Scan for the cell matching the given text and deliver its (x, y) coordinate at center. 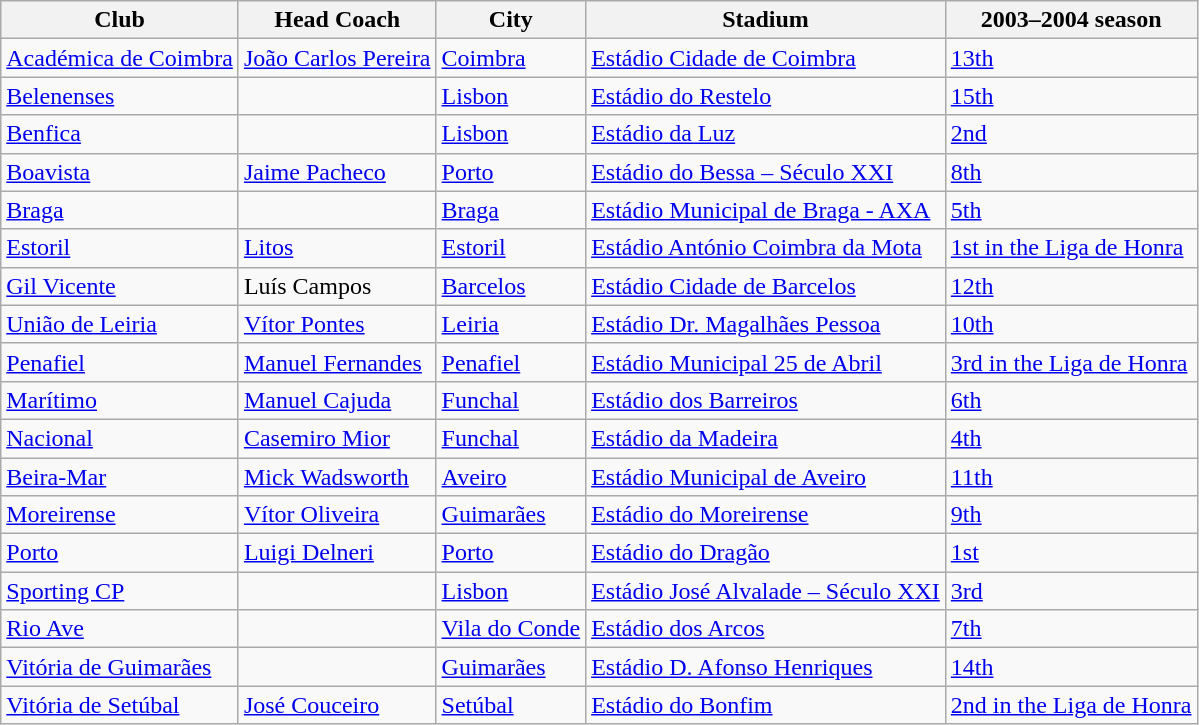
Vítor Pontes (337, 324)
11th (1071, 477)
Estádio dos Arcos (766, 629)
Estádio Cidade de Barcelos (766, 286)
Estádio da Madeira (766, 438)
Benfica (120, 134)
Estádio António Coimbra da Mota (766, 248)
12th (1071, 286)
5th (1071, 210)
City (511, 20)
Vitória de Setúbal (120, 705)
2nd (1071, 134)
José Couceiro (337, 705)
Estádio do Bessa – Século XXI (766, 172)
Estádio Municipal de Braga - AXA (766, 210)
2003–2004 season (1071, 20)
Estádio dos Barreiros (766, 400)
Gil Vicente (120, 286)
Estádio do Dragão (766, 553)
3rd (1071, 591)
João Carlos Pereira (337, 58)
Vila do Conde (511, 629)
10th (1071, 324)
Vitória de Guimarães (120, 667)
7th (1071, 629)
Head Coach (337, 20)
Beira-Mar (120, 477)
Litos (337, 248)
Barcelos (511, 286)
1st (1071, 553)
Nacional (120, 438)
2nd in the Liga de Honra (1071, 705)
Estádio da Luz (766, 134)
Club (120, 20)
Sporting CP (120, 591)
Aveiro (511, 477)
3rd in the Liga de Honra (1071, 362)
6th (1071, 400)
Estádio Cidade de Coimbra (766, 58)
Estádio do Restelo (766, 96)
8th (1071, 172)
Manuel Fernandes (337, 362)
Estádio Dr. Magalhães Pessoa (766, 324)
13th (1071, 58)
Leiria (511, 324)
Moreirense (120, 515)
Académica de Coimbra (120, 58)
1st in the Liga de Honra (1071, 248)
Estádio Municipal de Aveiro (766, 477)
Manuel Cajuda (337, 400)
Jaime Pacheco (337, 172)
Rio Ave (120, 629)
Casemiro Mior (337, 438)
Marítimo (120, 400)
Luís Campos (337, 286)
Coimbra (511, 58)
Estádio D. Afonso Henriques (766, 667)
4th (1071, 438)
União de Leiria (120, 324)
Estádio do Bonfim (766, 705)
Estádio José Alvalade – Século XXI (766, 591)
Mick Wadsworth (337, 477)
14th (1071, 667)
Belenenses (120, 96)
Stadium (766, 20)
Luigi Delneri (337, 553)
Estádio do Moreirense (766, 515)
Vítor Oliveira (337, 515)
15th (1071, 96)
Setúbal (511, 705)
Boavista (120, 172)
9th (1071, 515)
Estádio Municipal 25 de Abril (766, 362)
